Pinpoint the cell where the given text exists, returning its [X, Y] midpoint coordinate. 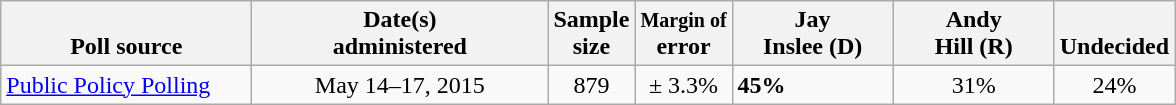
31% [974, 85]
± 3.3% [684, 85]
Margin oferror [684, 34]
879 [592, 85]
Public Policy Polling [126, 85]
45% [812, 85]
Date(s)administered [400, 34]
Samplesize [592, 34]
Undecided [1114, 34]
Poll source [126, 34]
AndyHill (R) [974, 34]
24% [1114, 85]
May 14–17, 2015 [400, 85]
JayInslee (D) [812, 34]
